Search for the cell housing the specified text and yield its (X, Y) center coordinate. 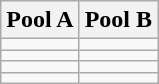
Pool B (118, 20)
Pool A (40, 20)
